Find where the given text appears and provide that cell's center as (x, y) coordinate. 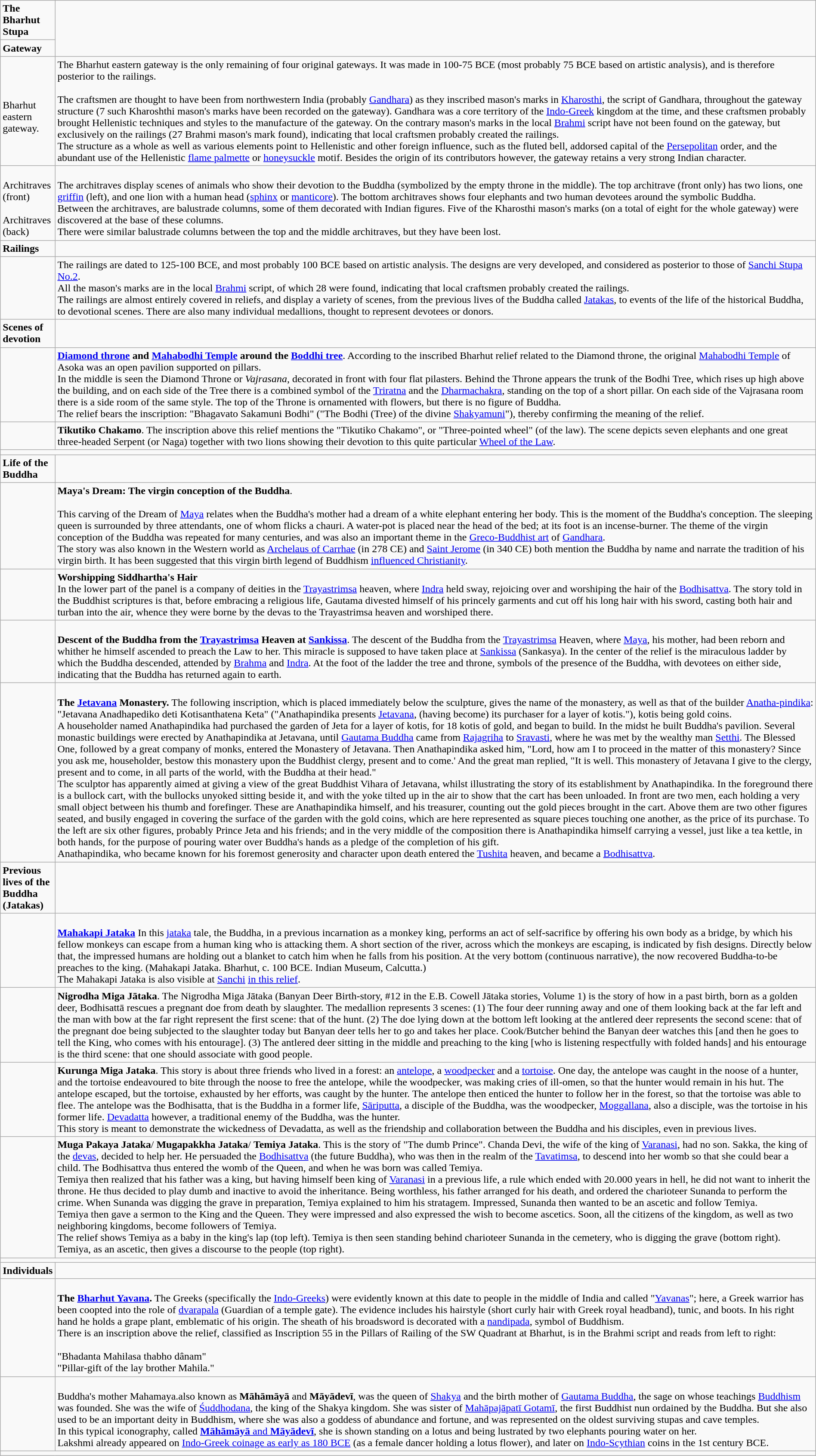
Scenes of devotion (28, 333)
Architraves (front)Architraves (back) (28, 203)
Individuals (28, 1271)
Previous lives of the Buddha (Jatakas) (28, 887)
Gateway (28, 48)
Life of the Buddha (28, 468)
The Bharhut Stupa (28, 20)
Bharhut eastern gateway. (28, 111)
Railings (28, 248)
